Pinpoint the cell where the given text exists, returning its [X, Y] midpoint coordinate. 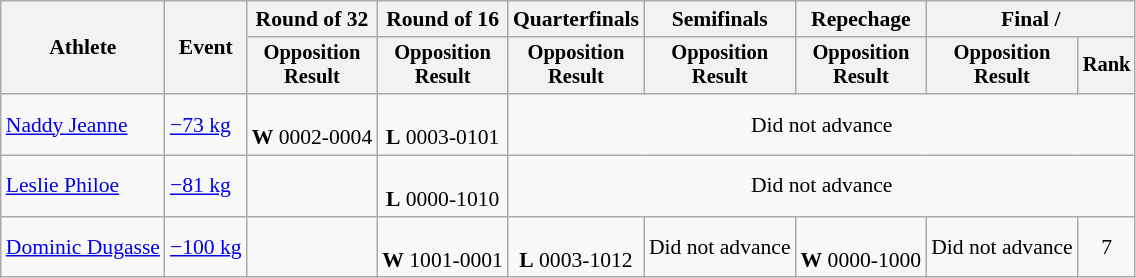
Dominic Dugasse [83, 248]
L 0003-1012 [576, 248]
Leslie Philoe [83, 186]
−100 kg [206, 248]
Naddy Jeanne [83, 124]
W 0002-0004 [312, 124]
Repechage [862, 19]
7 [1107, 248]
−73 kg [206, 124]
Semifinals [720, 19]
Quarterfinals [576, 19]
Round of 32 [312, 19]
W 1001-0001 [442, 248]
Rank [1107, 66]
Final / [1030, 19]
W 0000-1000 [862, 248]
Event [206, 48]
Athlete [83, 48]
−81 kg [206, 186]
L 0003-0101 [442, 124]
L 0000-1010 [442, 186]
Round of 16 [442, 19]
